Search for the cell housing the specified text and yield its [X, Y] center coordinate. 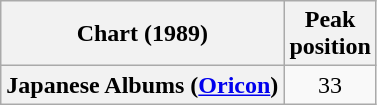
Chart (1989) [142, 34]
Japanese Albums (Oricon) [142, 85]
33 [330, 85]
Peakposition [330, 34]
